Locate the cell with the specified text and output its [x, y] center coordinate. 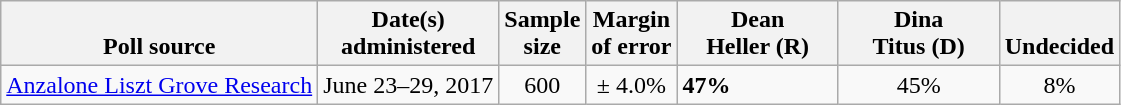
8% [1059, 85]
Marginof error [632, 34]
Date(s)administered [408, 34]
Poll source [160, 34]
600 [542, 85]
Undecided [1059, 34]
Anzalone Liszt Grove Research [160, 85]
DinaTitus (D) [918, 34]
Samplesize [542, 34]
45% [918, 85]
June 23–29, 2017 [408, 85]
47% [758, 85]
± 4.0% [632, 85]
DeanHeller (R) [758, 34]
